Pinpoint the cell where the given text exists, returning its (x, y) midpoint coordinate. 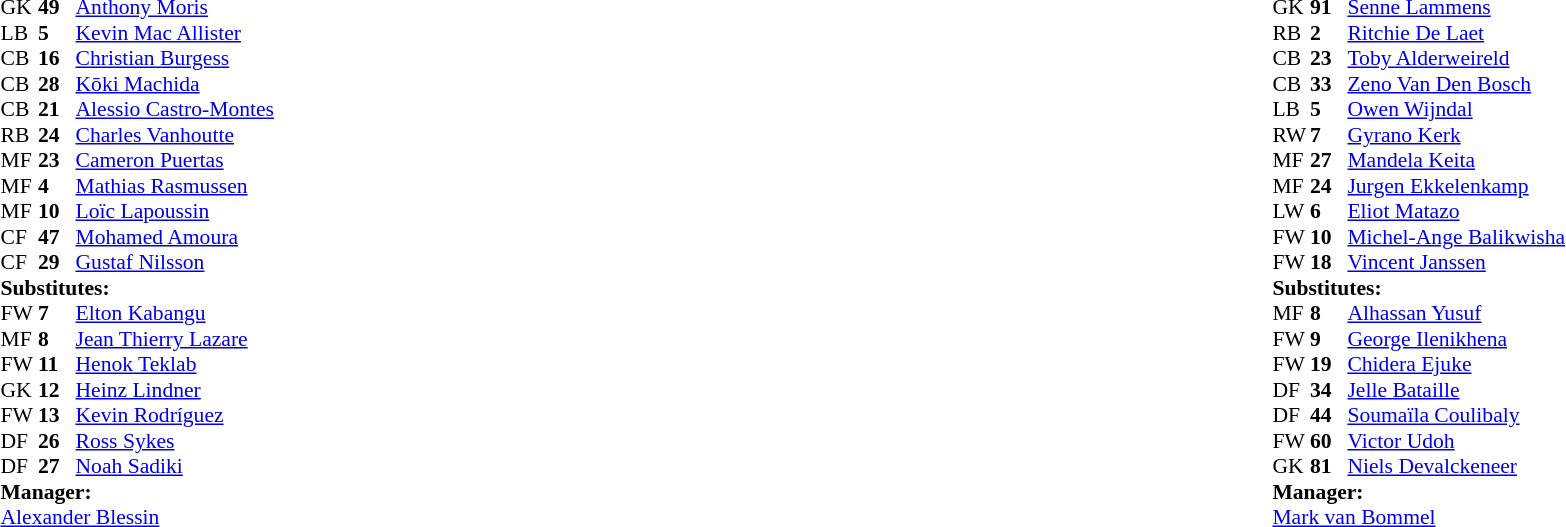
16 (57, 59)
LW (1291, 211)
6 (1329, 211)
Charles Vanhoutte (175, 135)
Kevin Rodríguez (175, 415)
Gustaf Nilsson (175, 263)
Mohamed Amoura (175, 237)
Owen Wijndal (1456, 109)
9 (1329, 339)
Christian Burgess (175, 59)
George Ilenikhena (1456, 339)
Mandela Keita (1456, 161)
12 (57, 390)
Chidera Ejuke (1456, 365)
Jelle Bataille (1456, 390)
Toby Alderweireld (1456, 59)
Jurgen Ekkelenkamp (1456, 186)
26 (57, 441)
Vincent Janssen (1456, 263)
60 (1329, 441)
Elton Kabangu (175, 313)
33 (1329, 84)
13 (57, 415)
2 (1329, 33)
Kevin Mac Allister (175, 33)
Heinz Lindner (175, 390)
18 (1329, 263)
19 (1329, 365)
Noah Sadiki (175, 467)
Alhassan Yusuf (1456, 313)
21 (57, 109)
29 (57, 263)
Mathias Rasmussen (175, 186)
Soumaïla Coulibaly (1456, 415)
4 (57, 186)
Henok Teklab (175, 365)
Kōki Machida (175, 84)
11 (57, 365)
34 (1329, 390)
28 (57, 84)
Victor Udoh (1456, 441)
Ritchie De Laet (1456, 33)
Loïc Lapoussin (175, 211)
Eliot Matazo (1456, 211)
RW (1291, 135)
Michel-Ange Balikwisha (1456, 237)
Zeno Van Den Bosch (1456, 84)
Ross Sykes (175, 441)
47 (57, 237)
Alessio Castro-Montes (175, 109)
Jean Thierry Lazare (175, 339)
Cameron Puertas (175, 161)
Gyrano Kerk (1456, 135)
Niels Devalckeneer (1456, 467)
44 (1329, 415)
81 (1329, 467)
